Search for the cell housing the specified text and yield its (x, y) center coordinate. 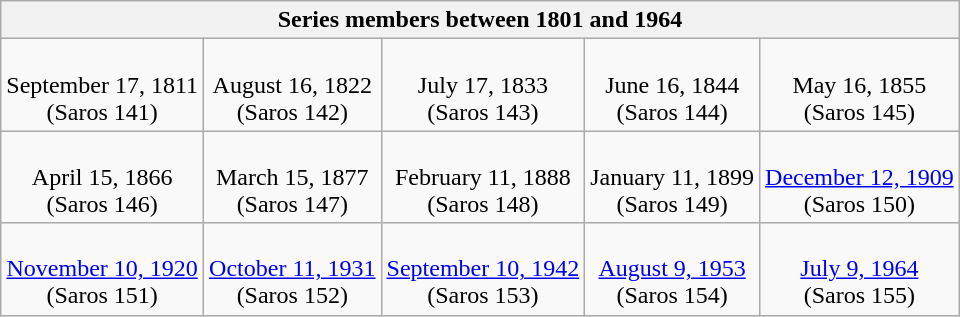
April 15, 1866(Saros 146) (102, 177)
March 15, 1877(Saros 147) (292, 177)
May 16, 1855(Saros 145) (860, 85)
September 10, 1942(Saros 153) (483, 269)
Series members between 1801 and 1964 (480, 20)
June 16, 1844(Saros 144) (672, 85)
August 16, 1822(Saros 142) (292, 85)
January 11, 1899(Saros 149) (672, 177)
February 11, 1888(Saros 148) (483, 177)
July 17, 1833(Saros 143) (483, 85)
October 11, 1931(Saros 152) (292, 269)
November 10, 1920(Saros 151) (102, 269)
September 17, 1811(Saros 141) (102, 85)
December 12, 1909(Saros 150) (860, 177)
July 9, 1964(Saros 155) (860, 269)
August 9, 1953(Saros 154) (672, 269)
